For the text-containing cell, return its midpoint in [X, Y] coordinate format. 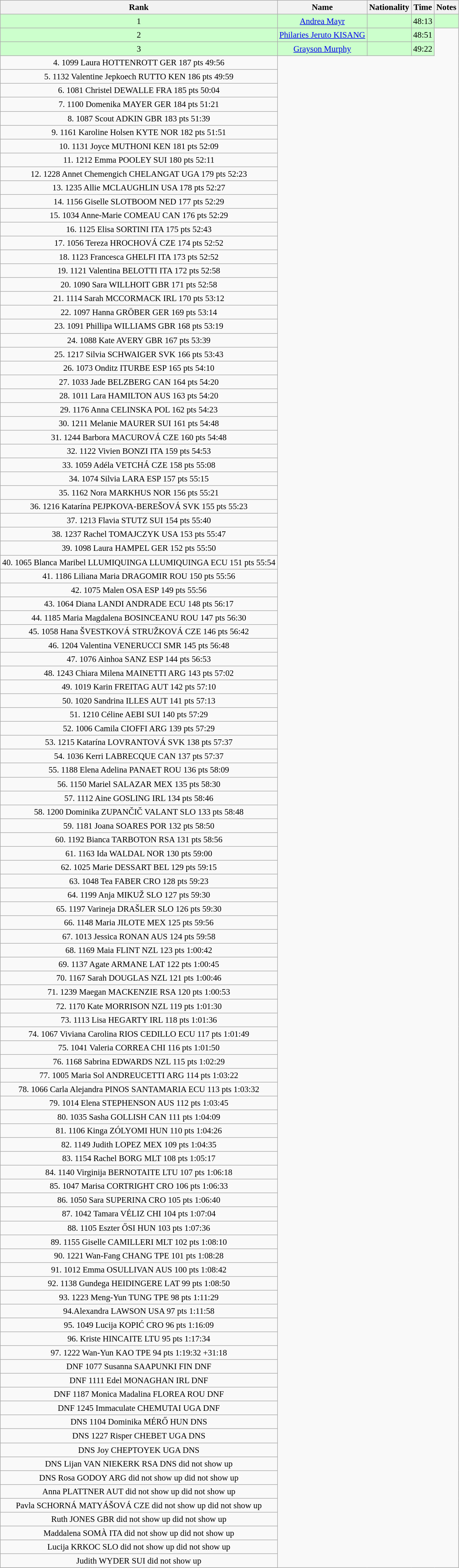
36. 1216 Katarína PEJPKOVA-BEREŠOVÁ SVK 155 pts 55:23 [139, 507]
DNS 1104 Dominika MÉRŐ HUN DNS [139, 1422]
81. 1106 Kinga ZÓLYOMI HUN 110 pts 1:04:26 [139, 1131]
50. 1020 Sandrina ILLES AUT 141 pts 57:13 [139, 701]
47. 1076 Ainhoa SANZ ESP 144 pts 56:53 [139, 659]
84. 1140 Virginija BERNOTAITE LTU 107 pts 1:06:18 [139, 1172]
Maddalena SOMÀ ITA did not show up did not show up [139, 1533]
75. 1041 Valeria CORREA CHI 116 pts 1:01:50 [139, 1047]
76. 1168 Sabrina EDWARDS NZL 115 pts 1:02:29 [139, 1061]
Time [423, 7]
57. 1112 Aine GOSLING IRL 134 pts 58:46 [139, 798]
Anna PLATTNER AUT did not show up did not show up [139, 1491]
78. 1066 Carla Alejandra PINOS SANTAMARIA ECU 113 pts 1:03:32 [139, 1089]
82. 1149 Judith LOPEZ MEX 109 pts 1:04:35 [139, 1145]
69. 1137 Agate ARMANE LAT 122 pts 1:00:45 [139, 964]
48:51 [423, 35]
29. 1176 Anna CELINSKA POL 162 pts 54:23 [139, 410]
87. 1042 Tamara VÉLIZ CHI 104 pts 1:07:04 [139, 1214]
41. 1186 Liliana Maria DRAGOMIR ROU 150 pts 55:56 [139, 576]
40. 1065 Blanca Maribel LLUMIQUINGA LLUMIQUINGA ECU 151 pts 55:54 [139, 562]
96. Kriste HINCAITE LTU 95 pts 1:17:34 [139, 1339]
24. 1088 Kate AVERY GBR 167 pts 53:39 [139, 340]
93. 1223 Meng-Yun TUNG TPE 98 pts 1:11:29 [139, 1297]
23. 1091 Phillipa WILLIAMS GBR 168 pts 53:19 [139, 327]
Name [322, 7]
16. 1125 Elisa SORTINI ITA 175 pts 52:43 [139, 229]
73. 1113 Lisa HEGARTY IRL 118 pts 1:01:36 [139, 1020]
97. 1222 Wan-Yun KAO TPE 94 pts 1:19:32 +31:18 [139, 1353]
Notes [446, 7]
26. 1073 Onditz ITURBE ESP 165 pts 54:10 [139, 368]
62. 1025 Marie DESSART BEL 129 pts 59:15 [139, 867]
Judith WYDER SUI did not show up [139, 1561]
64. 1199 Anja MIKUŽ SLO 127 pts 59:30 [139, 895]
66. 1148 Maria JILOTE MEX 125 pts 59:56 [139, 923]
17. 1056 Tereza HROCHOVÁ CZE 174 pts 52:52 [139, 243]
72. 1170 Kate MORRISON NZL 119 pts 1:01:30 [139, 1006]
34. 1074 Silvia LARA ESP 157 pts 55:15 [139, 479]
DNF 1077 Susanna SAAPUNKI FIN DNF [139, 1367]
48:13 [423, 21]
3 [139, 49]
28. 1011 Lara HAMILTON AUS 163 pts 54:20 [139, 396]
12. 1228 Annet Chemengich CHELANGAT UGA 179 pts 52:23 [139, 174]
54. 1036 Kerri LABRECQUE CAN 137 pts 57:37 [139, 756]
48. 1243 Chiara Milena MAINETTI ARG 143 pts 57:02 [139, 673]
58. 1200 Dominika ZUPANČIČ VALANT SLO 133 pts 58:48 [139, 812]
43. 1064 Diana LANDI ANDRADE ECU 148 pts 56:17 [139, 604]
DNF 1111 Edel MONAGHAN IRL DNF [139, 1381]
65. 1197 Varineja DRAŠLER SLO 126 pts 59:30 [139, 909]
37. 1213 Flavia STUTZ SUI 154 pts 55:40 [139, 521]
Lucija KRKOC SLO did not show up did not show up [139, 1547]
56. 1150 Mariel SALAZAR MEX 135 pts 58:30 [139, 784]
Grayson Murphy [322, 49]
92. 1138 Gundega HEIDINGERE LAT 99 pts 1:08:50 [139, 1284]
95. 1049 Lucija KOPIĆ CRO 96 pts 1:16:09 [139, 1325]
4. 1099 Laura HOTTENROTT GER 187 pts 49:56 [139, 63]
32. 1122 Vivien BONZI ITA 159 pts 54:53 [139, 451]
53. 1215 Katarína LOVRANTOVÁ SVK 138 pts 57:37 [139, 742]
31. 1244 Barbora MACUROVÁ CZE 160 pts 54:48 [139, 437]
90. 1221 Wan-Fang CHANG TPE 101 pts 1:08:28 [139, 1256]
46. 1204 Valentina VENERUCCI SMR 145 pts 56:48 [139, 645]
Philaries Jeruto KISANG [322, 35]
80. 1035 Sasha GOLLISH CAN 111 pts 1:04:09 [139, 1117]
49:22 [423, 49]
22. 1097 Hanna GRÖBER GER 169 pts 53:14 [139, 312]
74. 1067 Viviana Carolina RIOS CEDILLO ECU 117 pts 1:01:49 [139, 1034]
20. 1090 Sara WILLHOIT GBR 171 pts 52:58 [139, 285]
71. 1239 Maegan MACKENZIE RSA 120 pts 1:00:53 [139, 992]
45. 1058 Hana ŠVESTKOVÁ STRUŽKOVÁ CZE 146 pts 56:42 [139, 632]
1 [139, 21]
DNF 1187 Monica Madalina FLOREA ROU DNF [139, 1394]
18. 1123 Francesca GHELFI ITA 173 pts 52:52 [139, 257]
51. 1210 Céline AEBI SUI 140 pts 57:29 [139, 715]
89. 1155 Giselle CAMILLERI MLT 102 pts 1:08:10 [139, 1242]
79. 1014 Elena STEPHENSON AUS 112 pts 1:03:45 [139, 1103]
25. 1217 Silvia SCHWAIGER SVK 166 pts 53:43 [139, 354]
88. 1105 Eszter ŐSI HUN 103 pts 1:07:36 [139, 1228]
DNS Rosa GODOY ARG did not show up did not show up [139, 1478]
94.Alexandra LAWSON USA 97 pts 1:11:58 [139, 1311]
70. 1167 Sarah DOUGLAS NZL 121 pts 1:00:46 [139, 978]
85. 1047 Marisa CORTRIGHT CRO 106 pts 1:06:33 [139, 1186]
55. 1188 Elena Adelina PANAET ROU 136 pts 58:09 [139, 770]
91. 1012 Emma OSULLIVAN AUS 100 pts 1:08:42 [139, 1270]
10. 1131 Joyce MUTHONI KEN 181 pts 52:09 [139, 146]
63. 1048 Tea FABER CRO 128 pts 59:23 [139, 881]
DNS 1227 Risper CHEBET UGA DNS [139, 1436]
21. 1114 Sarah MCCORMACK IRL 170 pts 53:12 [139, 298]
8. 1087 Scout ADKIN GBR 183 pts 51:39 [139, 118]
86. 1050 Sara SUPERINA CRO 105 pts 1:06:40 [139, 1200]
DNF 1245 Immaculate CHEMUTAI UGA DNF [139, 1408]
6. 1081 Christel DEWALLE FRA 185 pts 50:04 [139, 90]
15. 1034 Anne-Marie COMEAU CAN 176 pts 52:29 [139, 215]
52. 1006 Camila CIOFFI ARG 139 pts 57:29 [139, 729]
44. 1185 Maria Magdalena BOSINCEANU ROU 147 pts 56:30 [139, 618]
9. 1161 Karoline Holsen KYTE NOR 182 pts 51:51 [139, 132]
49. 1019 Karin FREITAG AUT 142 pts 57:10 [139, 687]
60. 1192 Bianca TARBOTON RSA 131 pts 58:56 [139, 840]
27. 1033 Jade BELZBERG CAN 164 pts 54:20 [139, 382]
61. 1163 Ida WALDAL NOR 130 pts 59:00 [139, 853]
38. 1237 Rachel TOMAJCZYK USA 153 pts 55:47 [139, 535]
30. 1211 Melanie MAURER SUI 161 pts 54:48 [139, 424]
DNS Joy CHEPTOYEK UGA DNS [139, 1450]
39. 1098 Laura HAMPEL GER 152 pts 55:50 [139, 548]
Rank [139, 7]
19. 1121 Valentina BELOTTI ITA 172 pts 52:58 [139, 271]
13. 1235 Allie MCLAUGHLIN USA 178 pts 52:27 [139, 188]
7. 1100 Domenika MAYER GER 184 pts 51:21 [139, 104]
35. 1162 Nora MARKHUS NOR 156 pts 55:21 [139, 493]
77. 1005 Maria Sol ANDREUCETTI ARG 114 pts 1:03:22 [139, 1075]
83. 1154 Rachel BORG MLT 108 pts 1:05:17 [139, 1158]
42. 1075 Malen OSA ESP 149 pts 55:56 [139, 590]
59. 1181 Joana SOARES POR 132 pts 58:50 [139, 826]
11. 1212 Emma POOLEY SUI 180 pts 52:11 [139, 160]
68. 1169 Maia FLINT NZL 123 pts 1:00:42 [139, 950]
Pavla SCHORNÁ MATYÁŠOVÁ CZE did not show up did not show up [139, 1505]
33. 1059 Adéla VETCHÁ CZE 158 pts 55:08 [139, 465]
Nationality [389, 7]
67. 1013 Jessica RONAN AUS 124 pts 59:58 [139, 937]
14. 1156 Giselle SLOTBOOM NED 177 pts 52:29 [139, 201]
Ruth JONES GBR did not show up did not show up [139, 1519]
2 [139, 35]
DNS Lijan VAN NIEKERK RSA DNS did not show up [139, 1464]
Andrea Mayr [322, 21]
5. 1132 Valentine Jepkoech RUTTO KEN 186 pts 49:59 [139, 77]
